Detect which cell encompasses the target text, then output its (x, y) center coordinate. 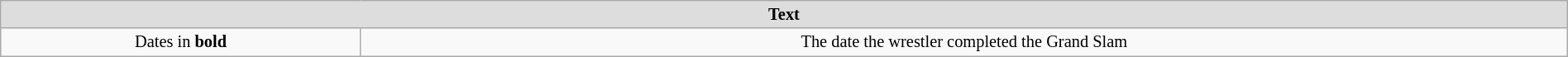
The date the wrestler completed the Grand Slam (964, 42)
Text (784, 14)
Dates in bold (181, 42)
